Identify which cell holds the provided text, then report its [X, Y] central coordinate. 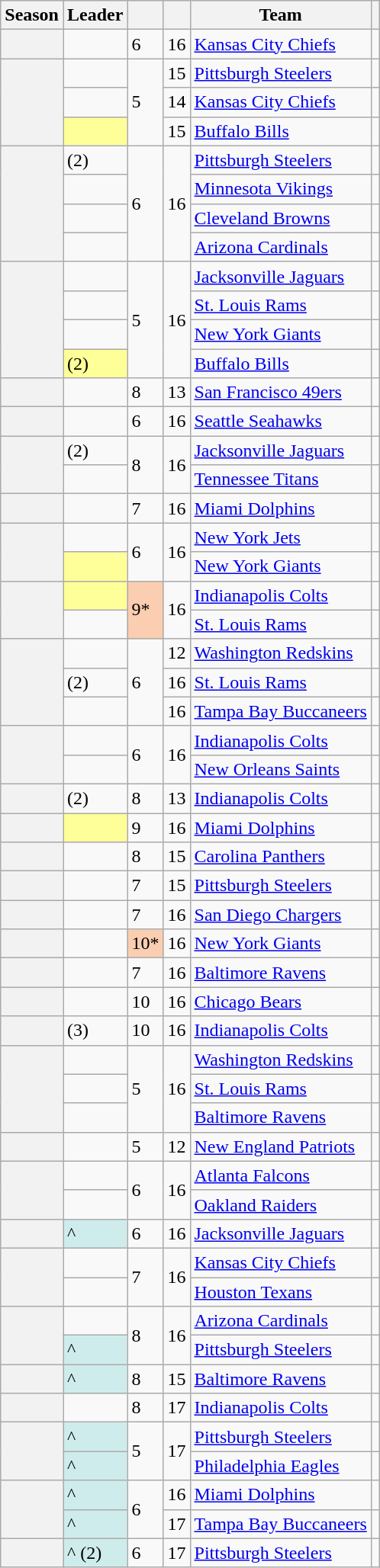
(3) [95, 1031]
New Orleans Saints [281, 769]
Atlanta Falcons [281, 1175]
Tennessee Titans [281, 479]
Team [281, 15]
Minnesota Vikings [281, 189]
10* [145, 944]
Carolina Panthers [281, 857]
New England Patriots [281, 1146]
San Francisco 49ers [281, 393]
Seattle Seahawks [281, 422]
Philadelphia Eagles [281, 1466]
Oakland Raiders [281, 1204]
New York Jets [281, 537]
San Diego Chargers [281, 915]
Season [32, 15]
Houston Texans [281, 1292]
9* [145, 610]
Cleveland Browns [281, 218]
Leader [95, 15]
Chicago Bears [281, 1002]
^ (2) [95, 1553]
9 [145, 827]
14 [177, 102]
